From the cell containing the given text, extract its center point as (X, Y) coordinate. 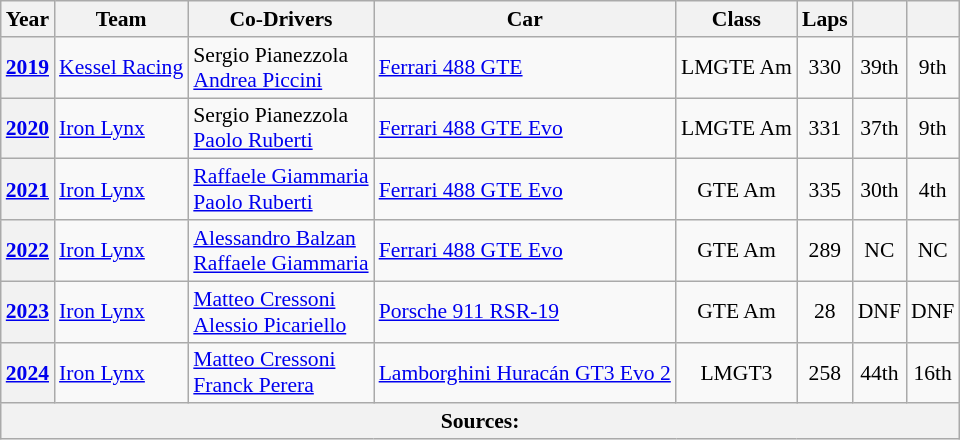
44th (880, 372)
4th (932, 190)
Kessel Racing (121, 68)
Sergio Pianezzola Paolo Ruberti (280, 128)
2019 (28, 68)
37th (880, 128)
2022 (28, 250)
Raffaele Giammaria Paolo Ruberti (280, 190)
30th (880, 190)
28 (825, 312)
Matteo Cressoni Franck Perera (280, 372)
Ferrari 488 GTE (525, 68)
330 (825, 68)
39th (880, 68)
Sources: (480, 422)
Lamborghini Huracán GT3 Evo 2 (525, 372)
258 (825, 372)
Team (121, 19)
335 (825, 190)
289 (825, 250)
2020 (28, 128)
Porsche 911 RSR-19 (525, 312)
Laps (825, 19)
Car (525, 19)
Alessandro Balzan Raffaele Giammaria (280, 250)
2021 (28, 190)
2024 (28, 372)
Class (736, 19)
Year (28, 19)
2023 (28, 312)
LMGT3 (736, 372)
Matteo Cressoni Alessio Picariello (280, 312)
Co-Drivers (280, 19)
16th (932, 372)
331 (825, 128)
Sergio Pianezzola Andrea Piccini (280, 68)
